Pinpoint the cell where the given text exists, returning its [x, y] midpoint coordinate. 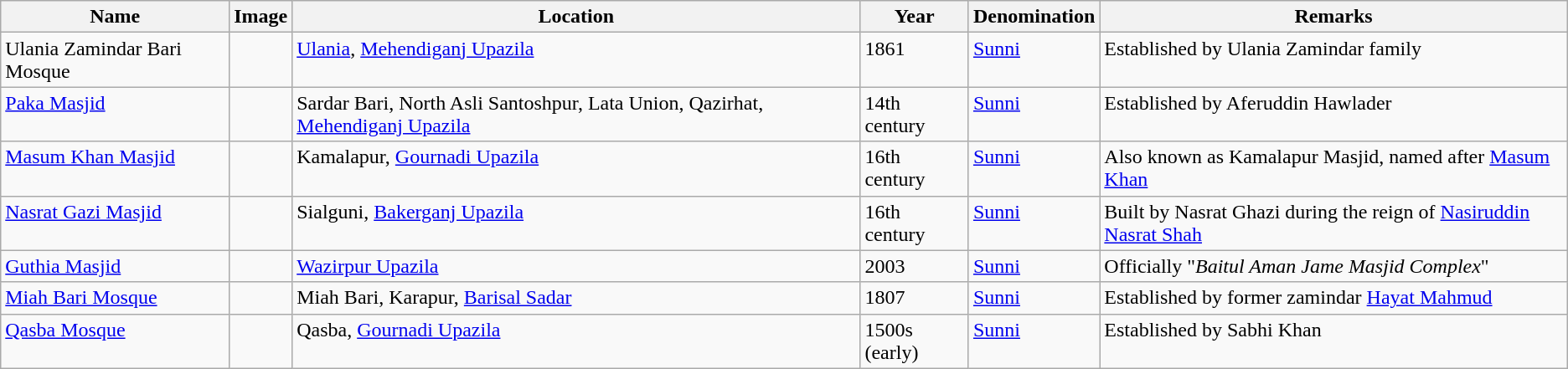
Ulania Zamindar Bari Mosque [116, 60]
Sardar Bari, North Asli Santoshpur, Lata Union, Qazirhat, Mehendiganj Upazila [576, 114]
Remarks [1333, 17]
Ulania, Mehendiganj Upazila [576, 60]
Masum Khan Masjid [116, 169]
Year [915, 17]
Nasrat Gazi Masjid [116, 223]
Qasba Mosque [116, 341]
Officially "Baitul Aman Jame Masjid Complex" [1333, 266]
Wazirpur Upazila [576, 266]
2003 [915, 266]
1807 [915, 298]
Location [576, 17]
Paka Masjid [116, 114]
Image [261, 17]
Established by Ulania Zamindar family [1333, 60]
14th century [915, 114]
Also known as Kamalapur Masjid, named after Masum Khan [1333, 169]
1861 [915, 60]
Established by Sabhi Khan [1333, 341]
Guthia Masjid [116, 266]
Established by former zamindar Hayat Mahmud [1333, 298]
Miah Bari Mosque [116, 298]
Sialguni, Bakerganj Upazila [576, 223]
1500s (early) [915, 341]
Kamalapur, Gournadi Upazila [576, 169]
Established by Aferuddin Hawlader [1333, 114]
Miah Bari, Karapur, Barisal Sadar [576, 298]
Qasba, Gournadi Upazila [576, 341]
Built by Nasrat Ghazi during the reign of Nasiruddin Nasrat Shah [1333, 223]
Name [116, 17]
Denomination [1034, 17]
